Find where the given text appears and provide that cell's center as (x, y) coordinate. 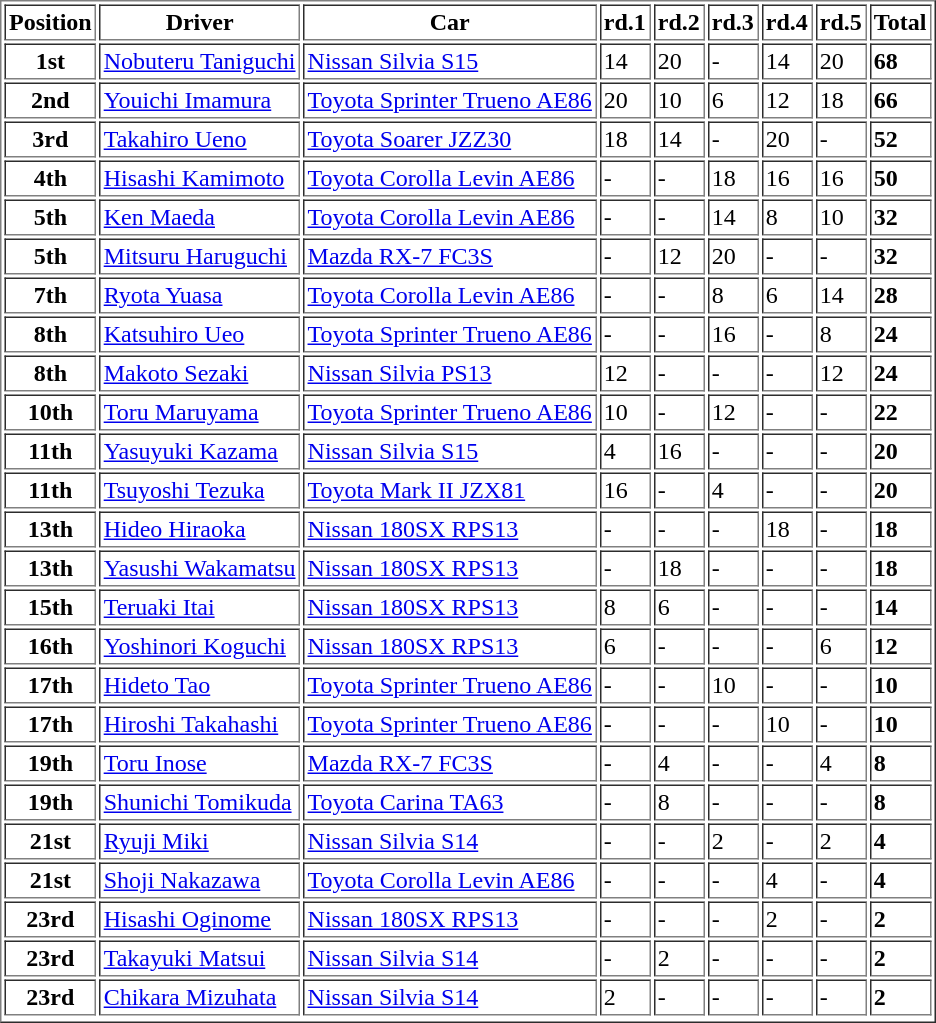
Takahiro Ueno (200, 140)
Toru Maruyama (200, 412)
16th (50, 646)
Hideto Tao (200, 686)
Makoto Sezaki (200, 374)
Hideo Hiraoka (200, 530)
Position (50, 22)
50 (900, 178)
7th (50, 296)
1st (50, 62)
Katsuhiro Ueo (200, 334)
Takayuki Matsui (200, 958)
rd.3 (732, 22)
Ryota Yuasa (200, 296)
Tsuyoshi Tezuka (200, 490)
2nd (50, 100)
66 (900, 100)
Ryuji Miki (200, 842)
Shunichi Tomikuda (200, 802)
Youichi Imamura (200, 100)
68 (900, 62)
Toyota Mark II JZX81 (450, 490)
Chikara Mizuhata (200, 998)
Yasuyuki Kazama (200, 452)
Hisashi Oginome (200, 920)
Toyota Carina TA63 (450, 802)
52 (900, 140)
Toru Inose (200, 764)
Nissan Silvia PS13 (450, 374)
4th (50, 178)
Toyota Soarer JZZ30 (450, 140)
rd.4 (786, 22)
Driver (200, 22)
Hisashi Kamimoto (200, 178)
28 (900, 296)
rd.1 (624, 22)
Teruaki Itai (200, 608)
Total (900, 22)
rd.5 (840, 22)
Mitsuru Haruguchi (200, 256)
3rd (50, 140)
15th (50, 608)
Yoshinori Koguchi (200, 646)
Ken Maeda (200, 218)
rd.2 (678, 22)
Hiroshi Takahashi (200, 724)
Car (450, 22)
22 (900, 412)
Yasushi Wakamatsu (200, 568)
10th (50, 412)
Shoji Nakazawa (200, 880)
Nobuteru Taniguchi (200, 62)
